Determine the (X, Y) coordinate at the center of the cell enclosing the given text.  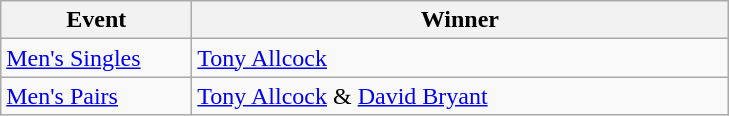
Tony Allcock & David Bryant (460, 96)
Men's Singles (96, 58)
Men's Pairs (96, 96)
Tony Allcock (460, 58)
Event (96, 20)
Winner (460, 20)
